For the text-containing cell, return its midpoint in [X, Y] coordinate format. 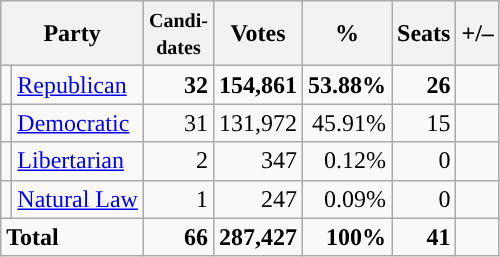
100% [348, 237]
32 [178, 85]
% [348, 34]
Party [72, 34]
2 [178, 161]
26 [424, 85]
Seats [424, 34]
0.12% [348, 161]
0.09% [348, 199]
247 [258, 199]
Democratic [78, 123]
347 [258, 161]
45.91% [348, 123]
66 [178, 237]
Libertarian [78, 161]
1 [178, 199]
Votes [258, 34]
15 [424, 123]
Candi-dates [178, 34]
131,972 [258, 123]
+/– [478, 34]
Total [72, 237]
31 [178, 123]
41 [424, 237]
Republican [78, 85]
53.88% [348, 85]
Natural Law [78, 199]
287,427 [258, 237]
154,861 [258, 85]
